Pinpoint the cell where the given text exists, returning its [x, y] midpoint coordinate. 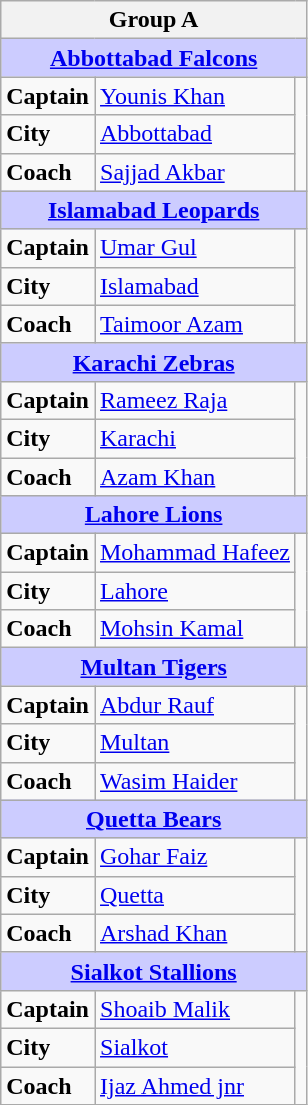
Azam Khan [194, 477]
Islamabad Leopards [154, 210]
Karachi Zebras [154, 362]
Quetta [194, 895]
Rameez Raja [194, 400]
Lahore Lions [154, 515]
Gohar Faiz [194, 857]
Sajjad Akbar [194, 172]
Abdur Rauf [194, 705]
Mohsin Kamal [194, 629]
Arshad Khan [194, 933]
Younis Khan [194, 96]
Quetta Bears [154, 819]
Abbottabad [194, 134]
Lahore [194, 591]
Shoaib Malik [194, 1009]
Umar Gul [194, 248]
Multan [194, 743]
Karachi [194, 438]
Sialkot Stallions [154, 971]
Mohammad Hafeez [194, 553]
Multan Tigers [154, 667]
Group A [154, 20]
Wasim Haider [194, 781]
Sialkot [194, 1047]
Taimoor Azam [194, 324]
Ijaz Ahmed jnr [194, 1085]
Islamabad [194, 286]
Abbottabad Falcons [154, 58]
